Identify which cell holds the provided text, then report its [x, y] central coordinate. 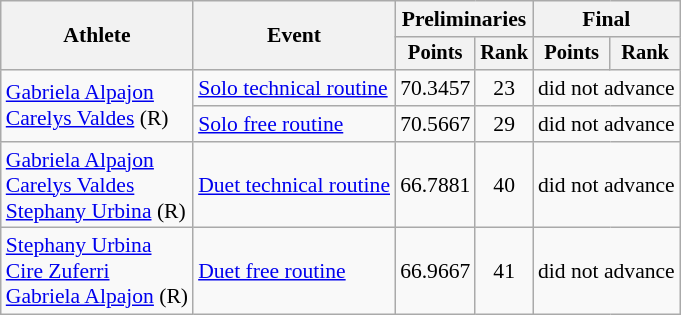
29 [504, 124]
Preliminaries [464, 19]
Duet technical routine [294, 186]
70.5667 [435, 124]
70.3457 [435, 88]
Event [294, 36]
41 [504, 272]
66.7881 [435, 186]
Gabriela AlpajonCarelys ValdesStephany Urbina (R) [97, 186]
23 [504, 88]
Solo technical routine [294, 88]
66.9667 [435, 272]
Final [606, 19]
Stephany UrbinaCire ZuferriGabriela Alpajon (R) [97, 272]
Gabriela AlpajonCarelys Valdes (R) [97, 106]
Solo free routine [294, 124]
40 [504, 186]
Duet free routine [294, 272]
Athlete [97, 36]
